Pinpoint the cell where the given text exists, returning its [x, y] midpoint coordinate. 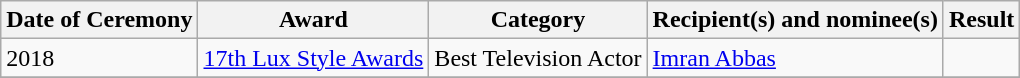
Award [314, 20]
Result [981, 20]
2018 [100, 58]
Best Television Actor [538, 58]
17th Lux Style Awards [314, 58]
Imran Abbas [795, 58]
Category [538, 20]
Date of Ceremony [100, 20]
Recipient(s) and nominee(s) [795, 20]
